Return (X, Y) of the center of cell containing provided text 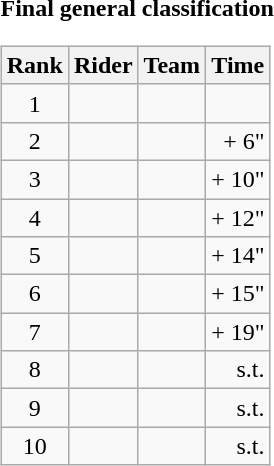
+ 15" (238, 294)
8 (34, 370)
Rider (103, 65)
9 (34, 408)
4 (34, 217)
7 (34, 332)
1 (34, 103)
+ 19" (238, 332)
10 (34, 446)
+ 12" (238, 217)
+ 14" (238, 256)
3 (34, 179)
2 (34, 141)
Team (172, 65)
5 (34, 256)
Time (238, 65)
+ 6" (238, 141)
Rank (34, 65)
+ 10" (238, 179)
6 (34, 294)
